Locate the cell with the specified text and output its [x, y] center coordinate. 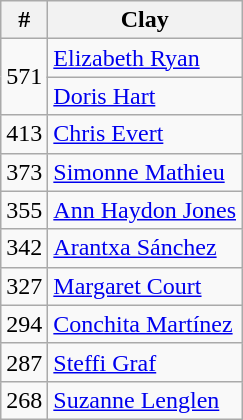
Simonne Mathieu [145, 172]
Ann Haydon Jones [145, 210]
Suzanne Lenglen [145, 400]
413 [24, 134]
373 [24, 172]
Elizabeth Ryan [145, 58]
Margaret Court [145, 286]
Doris Hart [145, 96]
Arantxa Sánchez [145, 248]
342 [24, 248]
327 [24, 286]
355 [24, 210]
Conchita Martínez [145, 324]
# [24, 20]
Clay [145, 20]
294 [24, 324]
Chris Evert [145, 134]
Steffi Graf [145, 362]
268 [24, 400]
287 [24, 362]
571 [24, 77]
